Determine the (x, y) coordinate at the center of the cell enclosing the given text.  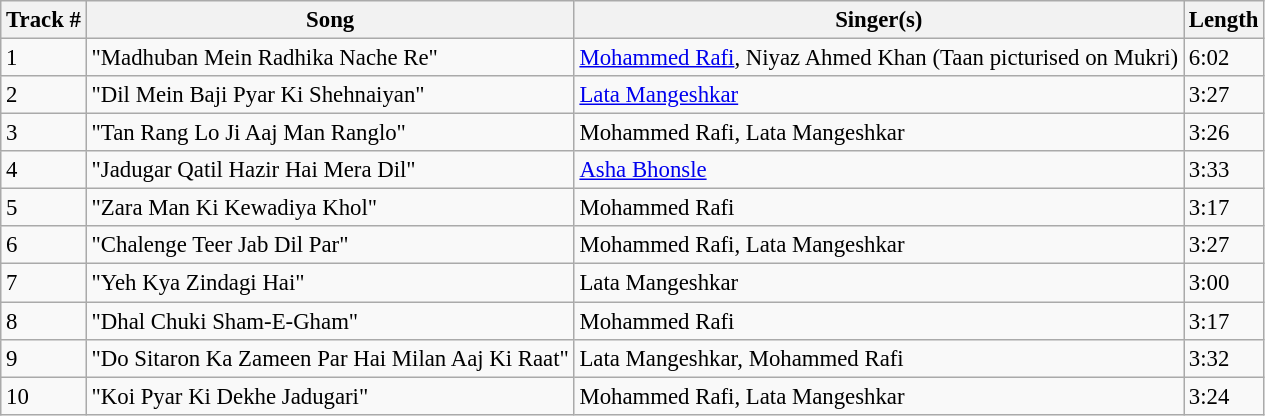
3:24 (1224, 396)
"Dhal Chuki Sham-E-Gham" (330, 321)
"Tan Rang Lo Ji Aaj Man Ranglo" (330, 133)
5 (44, 208)
6 (44, 245)
2 (44, 95)
9 (44, 358)
3:33 (1224, 170)
Lata Mangeshkar, Mohammed Rafi (878, 358)
"Do Sitaron Ka Zameen Par Hai Milan Aaj Ki Raat" (330, 358)
4 (44, 170)
"Zara Man Ki Kewadiya Khol" (330, 208)
"Koi Pyar Ki Dekhe Jadugari" (330, 396)
"Madhuban Mein Radhika Nache Re" (330, 58)
7 (44, 283)
3:32 (1224, 358)
3:26 (1224, 133)
3 (44, 133)
"Dil Mein Baji Pyar Ki Shehnaiyan" (330, 95)
1 (44, 58)
Singer(s) (878, 20)
"Jadugar Qatil Hazir Hai Mera Dil" (330, 170)
10 (44, 396)
Length (1224, 20)
Mohammed Rafi, Niyaz Ahmed Khan (Taan picturised on Mukri) (878, 58)
"Yeh Kya Zindagi Hai" (330, 283)
8 (44, 321)
"Chalenge Teer Jab Dil Par" (330, 245)
Song (330, 20)
6:02 (1224, 58)
Asha Bhonsle (878, 170)
3:00 (1224, 283)
Track # (44, 20)
